Determine the [X, Y] coordinate at the center of the cell enclosing the given text.  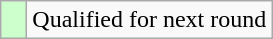
Qualified for next round [150, 20]
